For the text-containing cell, return its midpoint in [x, y] coordinate format. 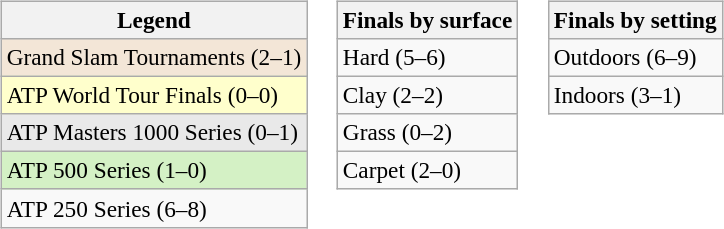
ATP 500 Series (1–0) [154, 171]
Grass (0–2) [427, 133]
Outdoors (6–9) [635, 57]
Finals by setting [635, 20]
ATP World Tour Finals (0–0) [154, 95]
Clay (2–2) [427, 95]
Grand Slam Tournaments (2–1) [154, 57]
Indoors (3–1) [635, 95]
ATP 250 Series (6–8) [154, 208]
ATP Masters 1000 Series (0–1) [154, 133]
Legend [154, 20]
Finals by surface [427, 20]
Carpet (2–0) [427, 171]
Hard (5–6) [427, 57]
